From the cell containing the given text, extract its center point as (X, Y) coordinate. 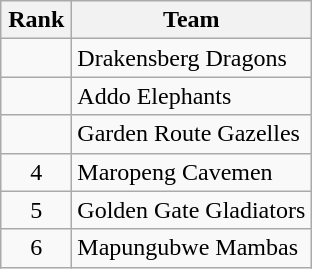
Team (192, 20)
Maropeng Cavemen (192, 172)
Garden Route Gazelles (192, 134)
Drakensberg Dragons (192, 58)
Golden Gate Gladiators (192, 210)
4 (36, 172)
Mapungubwe Mambas (192, 248)
Addo Elephants (192, 96)
6 (36, 248)
5 (36, 210)
Rank (36, 20)
